Identify which cell holds the provided text, then report its (X, Y) central coordinate. 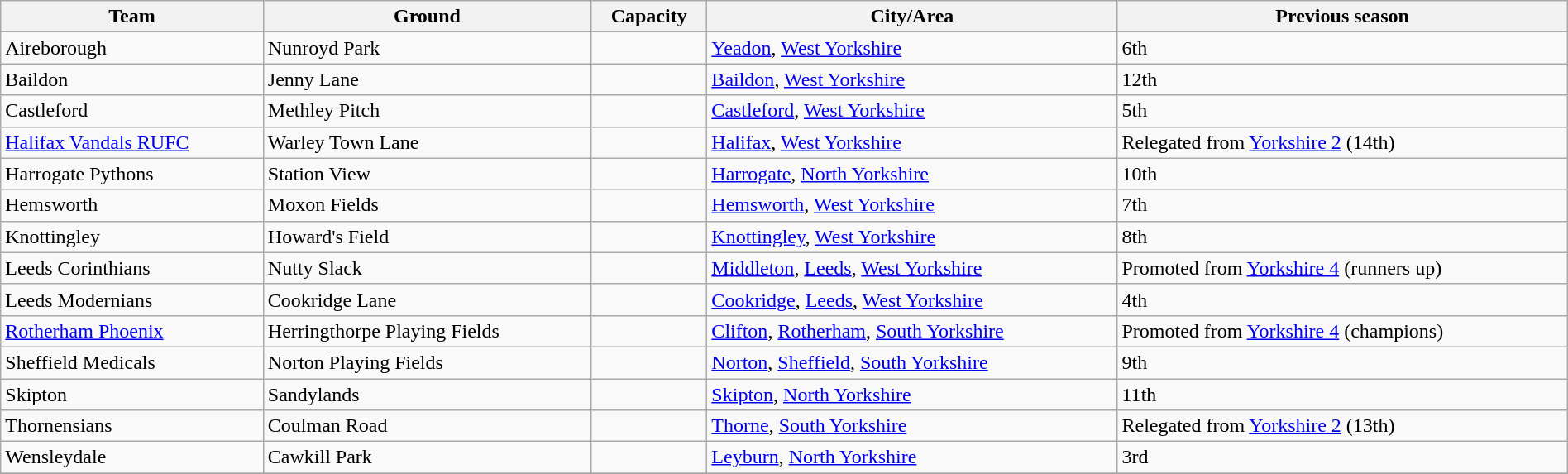
Previous season (1342, 17)
Methley Pitch (427, 111)
Leeds Modernians (132, 299)
Thornensians (132, 426)
Harrogate Pythons (132, 174)
5th (1342, 111)
Skipton, North Yorkshire (912, 395)
Coulman Road (427, 426)
Aireborough (132, 48)
Warley Town Lane (427, 142)
Thorne, South Yorkshire (912, 426)
7th (1342, 205)
Promoted from Yorkshire 4 (runners up) (1342, 268)
Team (132, 17)
Halifax Vandals RUFC (132, 142)
Relegated from Yorkshire 2 (14th) (1342, 142)
Middleton, Leeds, West Yorkshire (912, 268)
Leyburn, North Yorkshire (912, 457)
Skipton (132, 395)
10th (1342, 174)
8th (1342, 237)
Sandylands (427, 395)
Knottingley, West Yorkshire (912, 237)
Leeds Corinthians (132, 268)
6th (1342, 48)
9th (1342, 362)
Wensleydale (132, 457)
Baildon, West Yorkshire (912, 79)
Relegated from Yorkshire 2 (13th) (1342, 426)
3rd (1342, 457)
Knottingley (132, 237)
Nunroyd Park (427, 48)
Clifton, Rotherham, South Yorkshire (912, 331)
Moxon Fields (427, 205)
City/Area (912, 17)
Norton, Sheffield, South Yorkshire (912, 362)
12th (1342, 79)
Baildon (132, 79)
Cawkill Park (427, 457)
Rotherham Phoenix (132, 331)
Halifax, West Yorkshire (912, 142)
Ground (427, 17)
Sheffield Medicals (132, 362)
Hemsworth, West Yorkshire (912, 205)
Nutty Slack (427, 268)
Castleford, West Yorkshire (912, 111)
Station View (427, 174)
Hemsworth (132, 205)
Capacity (649, 17)
Promoted from Yorkshire 4 (champions) (1342, 331)
Cookridge, Leeds, West Yorkshire (912, 299)
4th (1342, 299)
Norton Playing Fields (427, 362)
Howard's Field (427, 237)
Harrogate, North Yorkshire (912, 174)
Jenny Lane (427, 79)
Cookridge Lane (427, 299)
Yeadon, West Yorkshire (912, 48)
Castleford (132, 111)
Herringthorpe Playing Fields (427, 331)
11th (1342, 395)
